Return (X, Y) of the center of cell containing provided text 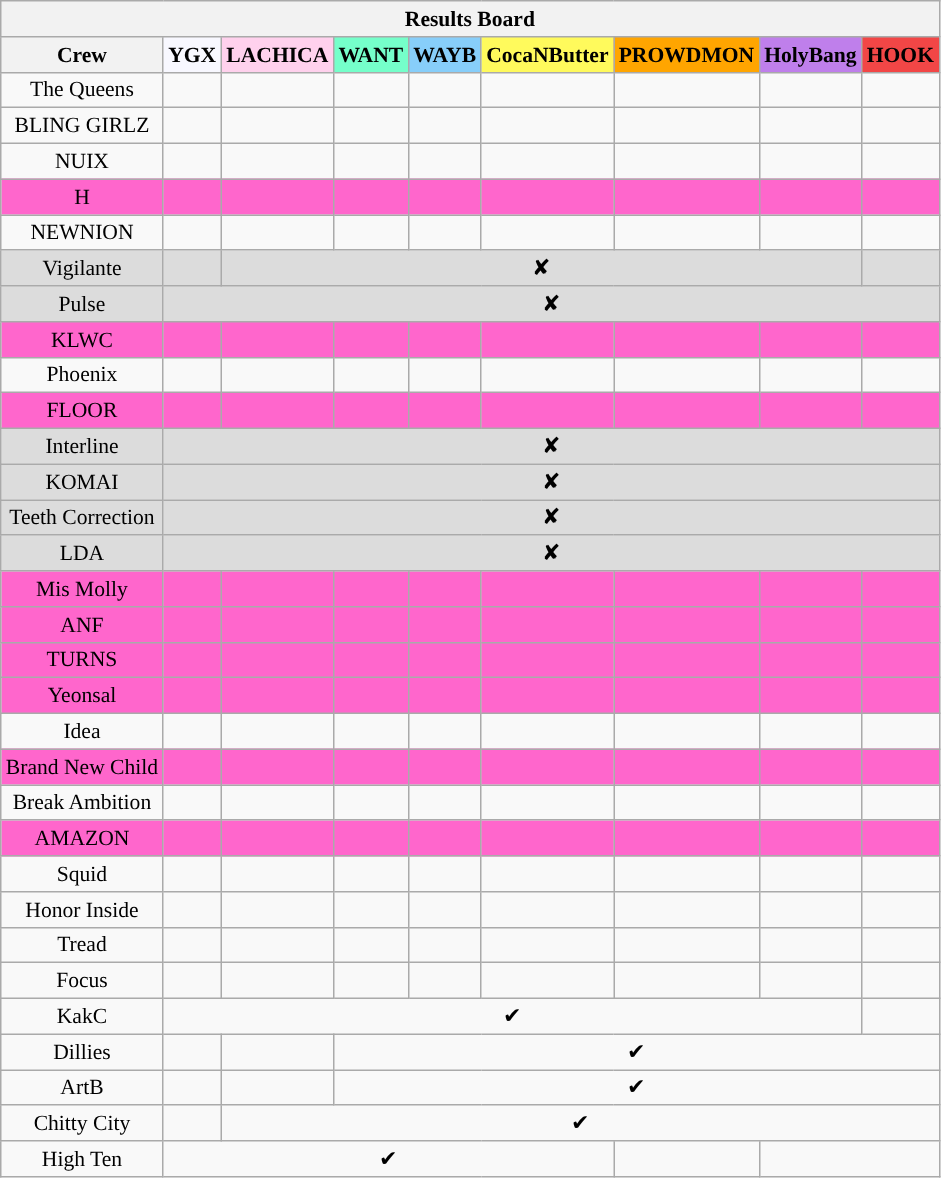
WAYB (444, 55)
Teeth Correction (82, 518)
AMAZON (82, 839)
Yeonsal (82, 696)
NUIX (82, 162)
NEWNION (82, 233)
Pulse (82, 304)
BLING GIRLZ (82, 126)
Tread (82, 945)
CocaNButter (547, 55)
PROWDMON (687, 55)
H (82, 197)
Idea (82, 732)
Focus (82, 981)
Squid (82, 874)
LDA (82, 554)
HOOK (900, 55)
Crew (82, 55)
High Ten (82, 1159)
FLOOR (82, 411)
The Queens (82, 90)
LACHICA (277, 55)
HolyBang (810, 55)
Brand New Child (82, 767)
YGX (192, 55)
Interline (82, 447)
Break Ambition (82, 803)
Results Board (470, 19)
Vigilante (82, 269)
Mis Molly (82, 589)
ANF (82, 625)
KakC (82, 1017)
ArtB (82, 1088)
Dillies (82, 1052)
WANT (370, 55)
KLWC (82, 340)
Honor Inside (82, 910)
Phoenix (82, 375)
Chitty City (82, 1124)
TURNS (82, 660)
KOMAI (82, 482)
